Find where the given text appears and provide that cell's center as [x, y] coordinate. 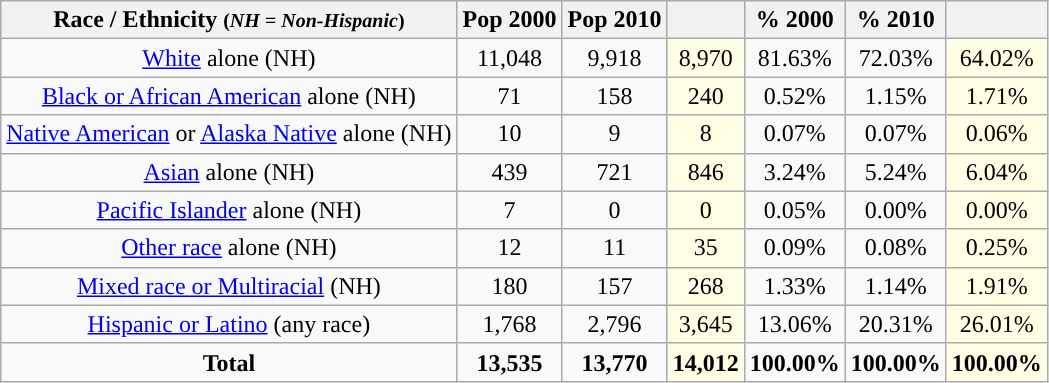
0.09% [794, 248]
White alone (NH) [229, 58]
846 [706, 172]
Hispanic or Latino (any race) [229, 324]
5.24% [896, 172]
10 [510, 134]
439 [510, 172]
1.71% [996, 96]
3.24% [794, 172]
9 [614, 134]
35 [706, 248]
8 [706, 134]
Total [229, 362]
8,970 [706, 58]
Mixed race or Multiracial (NH) [229, 286]
26.01% [996, 324]
12 [510, 248]
1.33% [794, 286]
0.06% [996, 134]
% 2000 [794, 20]
Pacific Islander alone (NH) [229, 210]
Native American or Alaska Native alone (NH) [229, 134]
0.05% [794, 210]
11,048 [510, 58]
7 [510, 210]
13.06% [794, 324]
1,768 [510, 324]
240 [706, 96]
11 [614, 248]
3,645 [706, 324]
268 [706, 286]
Pop 2010 [614, 20]
Pop 2000 [510, 20]
14,012 [706, 362]
% 2010 [896, 20]
72.03% [896, 58]
Other race alone (NH) [229, 248]
1.91% [996, 286]
721 [614, 172]
2,796 [614, 324]
Black or African American alone (NH) [229, 96]
157 [614, 286]
6.04% [996, 172]
81.63% [794, 58]
64.02% [996, 58]
Race / Ethnicity (NH = Non-Hispanic) [229, 20]
1.14% [896, 286]
Asian alone (NH) [229, 172]
71 [510, 96]
0.25% [996, 248]
158 [614, 96]
1.15% [896, 96]
9,918 [614, 58]
180 [510, 286]
13,535 [510, 362]
13,770 [614, 362]
20.31% [896, 324]
0.08% [896, 248]
0.52% [794, 96]
